Return the [X, Y] coordinate for the center point of the cell that contains the specified text.  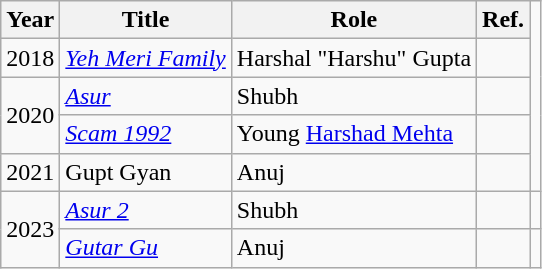
Ref. [504, 20]
2023 [30, 229]
Gupt Gyan [146, 172]
Gutar Gu [146, 248]
Yeh Meri Family [146, 58]
2020 [30, 115]
Title [146, 20]
Scam 1992 [146, 134]
2018 [30, 58]
Asur [146, 96]
Harshal "Harshu" Gupta [354, 58]
Asur 2 [146, 210]
2021 [30, 172]
Year [30, 20]
Role [354, 20]
Young Harshad Mehta [354, 134]
